Determine the (x, y) coordinate at the center of the cell enclosing the given text.  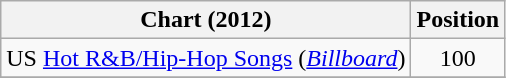
Chart (2012) (206, 20)
US Hot R&B/Hip-Hop Songs (Billboard) (206, 58)
Position (458, 20)
100 (458, 58)
